Capture the cell that displays the provided text and extract its (X, Y) central coordinate. 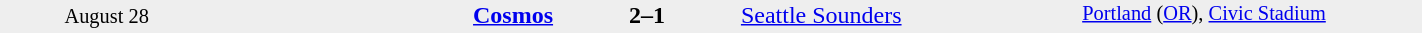
August 28 (106, 16)
2–1 (648, 15)
Portland (OR), Civic Stadium (1252, 16)
Cosmos (384, 15)
Seattle Sounders (910, 15)
